Locate the cell with the specified text and output its [x, y] center coordinate. 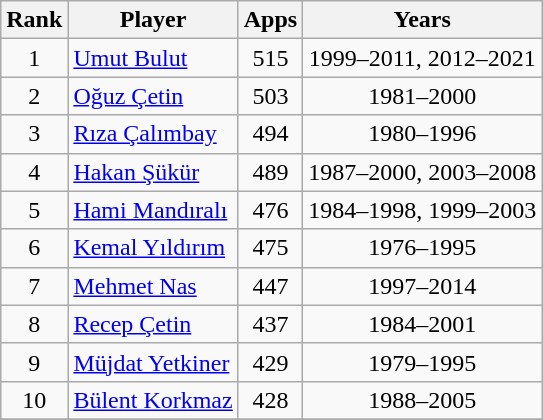
1 [34, 58]
437 [270, 324]
428 [270, 400]
1999–2011, 2012–2021 [422, 58]
7 [34, 286]
475 [270, 248]
2 [34, 96]
447 [270, 286]
476 [270, 210]
4 [34, 172]
5 [34, 210]
1979–1995 [422, 362]
1987–2000, 2003–2008 [422, 172]
494 [270, 134]
Oğuz Çetin [153, 96]
Kemal Yıldırım [153, 248]
Recep Çetin [153, 324]
515 [270, 58]
429 [270, 362]
3 [34, 134]
503 [270, 96]
1984–2001 [422, 324]
489 [270, 172]
Müjdat Yetkiner [153, 362]
6 [34, 248]
8 [34, 324]
Apps [270, 20]
Umut Bulut [153, 58]
1981–2000 [422, 96]
1997–2014 [422, 286]
10 [34, 400]
Rıza Çalımbay [153, 134]
Bülent Korkmaz [153, 400]
1988–2005 [422, 400]
1976–1995 [422, 248]
9 [34, 362]
Hami Mandıralı [153, 210]
Player [153, 20]
Rank [34, 20]
1980–1996 [422, 134]
Years [422, 20]
1984–1998, 1999–2003 [422, 210]
Hakan Şükür [153, 172]
Mehmet Nas [153, 286]
